Provide the [x, y] coordinate of the cell's center where the given text is located.  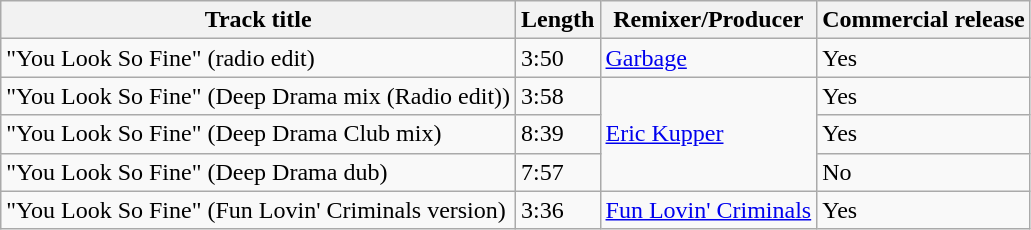
Length [558, 20]
8:39 [558, 134]
No [924, 172]
3:36 [558, 210]
Commercial release [924, 20]
Track title [258, 20]
Eric Kupper [708, 134]
Remixer/Producer [708, 20]
"You Look So Fine" (Deep Drama mix (Radio edit)) [258, 96]
"You Look So Fine" (radio edit) [258, 58]
7:57 [558, 172]
Garbage [708, 58]
"You Look So Fine" (Fun Lovin' Criminals version) [258, 210]
3:58 [558, 96]
3:50 [558, 58]
"You Look So Fine" (Deep Drama dub) [258, 172]
Fun Lovin' Criminals [708, 210]
"You Look So Fine" (Deep Drama Club mix) [258, 134]
